Return (x, y) of the center of cell containing provided text 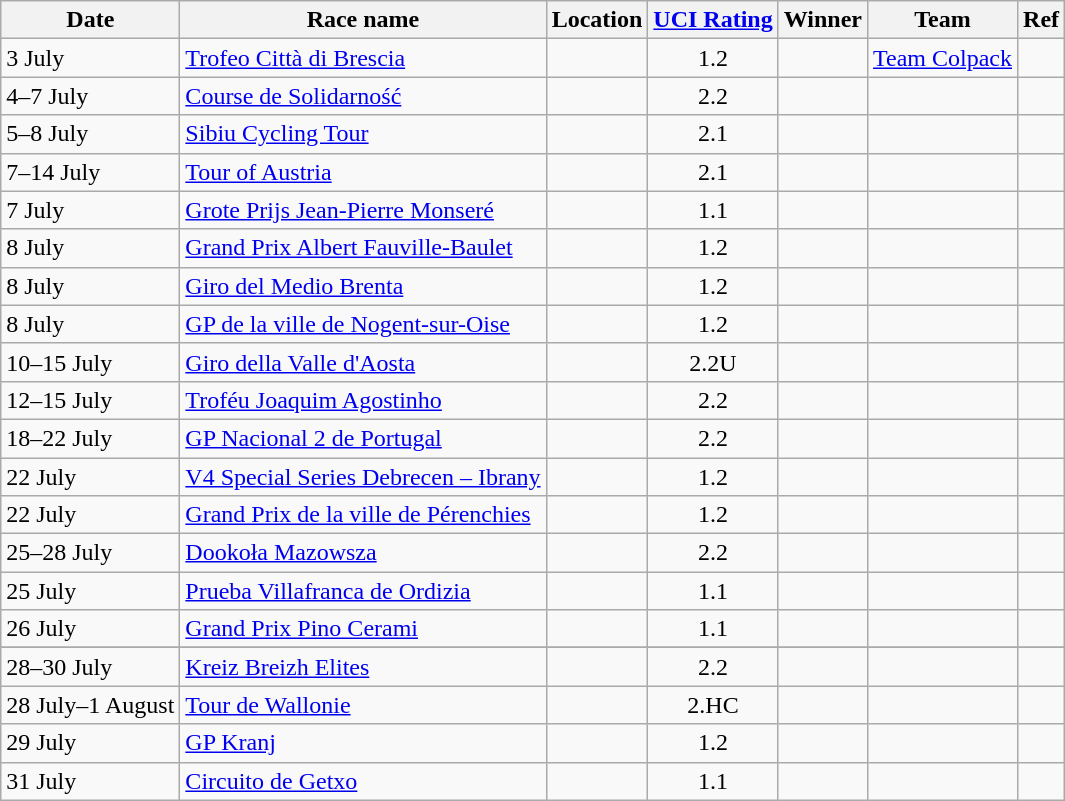
GP Kranj (363, 743)
Date (90, 20)
Ref (1042, 20)
25 July (90, 591)
31 July (90, 781)
Course de Solidarność (363, 96)
GP de la ville de Nogent-sur-Oise (363, 324)
Location (597, 20)
Prueba Villafranca de Ordizia (363, 591)
3 July (90, 58)
29 July (90, 743)
Troféu Joaquim Agostinho (363, 400)
Grand Prix Pino Cerami (363, 629)
Sibiu Cycling Tour (363, 134)
7 July (90, 210)
Giro della Valle d'Aosta (363, 362)
26 July (90, 629)
2.2U (713, 362)
25–28 July (90, 553)
Grote Prijs Jean-Pierre Monseré (363, 210)
Race name (363, 20)
18–22 July (90, 438)
Kreiz Breizh Elites (363, 667)
Tour de Wallonie (363, 705)
Trofeo Città di Brescia (363, 58)
28–30 July (90, 667)
V4 Special Series Debrecen – Ibrany (363, 477)
12–15 July (90, 400)
Tour of Austria (363, 172)
Winner (822, 20)
GP Nacional 2 de Portugal (363, 438)
Giro del Medio Brenta (363, 286)
4–7 July (90, 96)
UCI Rating (713, 20)
7–14 July (90, 172)
2.HC (713, 705)
Team (943, 20)
28 July–1 August (90, 705)
Grand Prix de la ville de Pérenchies (363, 515)
5–8 July (90, 134)
10–15 July (90, 362)
Team Colpack (943, 58)
Dookoła Mazowsza (363, 553)
Grand Prix Albert Fauville-Baulet (363, 248)
Circuito de Getxo (363, 781)
